Return the [x, y] coordinate for the center point of the cell that contains the specified text.  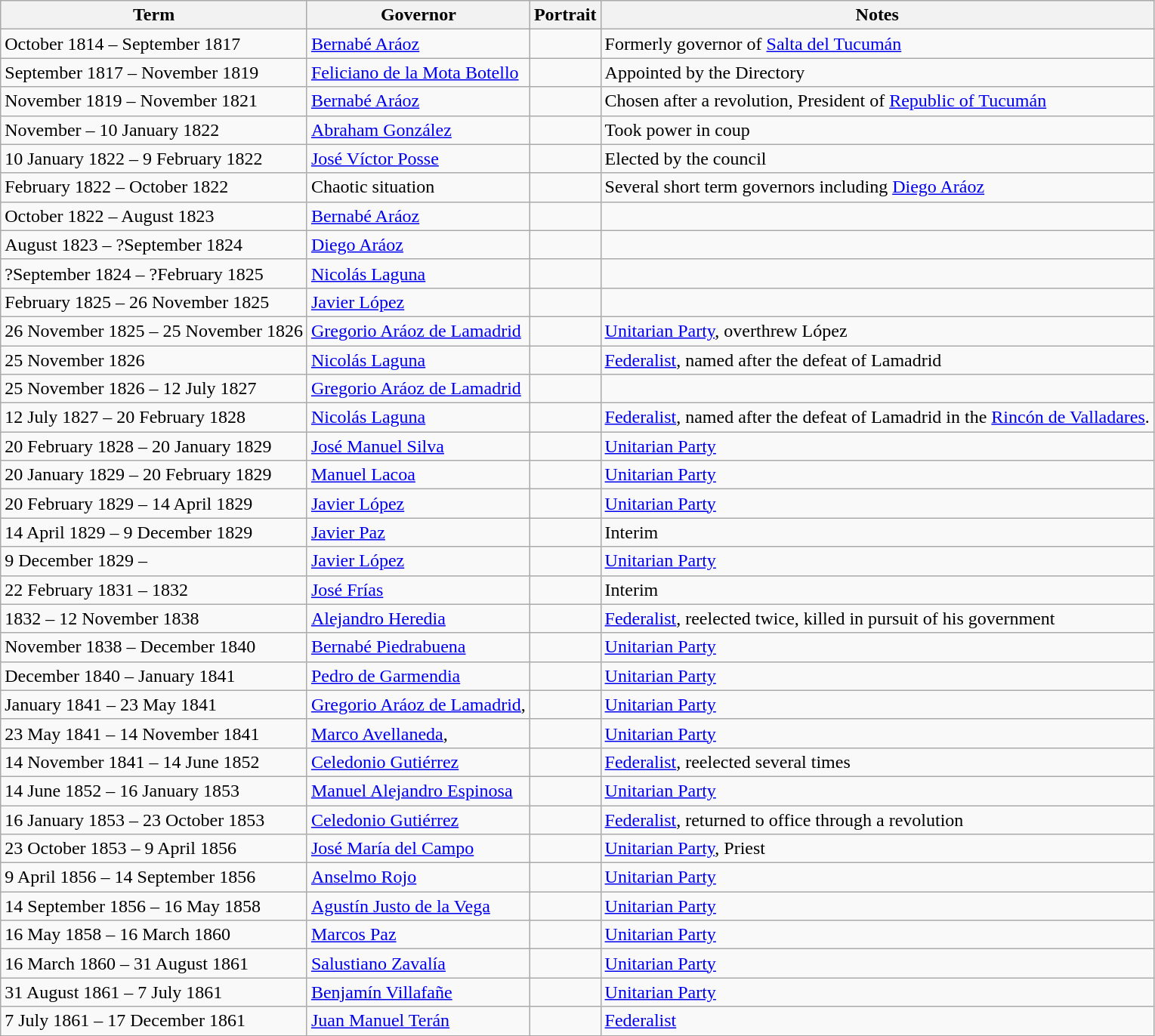
Chaotic situation [418, 187]
16 May 1858 – 16 March 1860 [154, 935]
10 January 1822 – 9 February 1822 [154, 159]
José Víctor Posse [418, 159]
November – 10 January 1822 [154, 130]
Benjamín Villafañe [418, 992]
Notes [877, 15]
January 1841 – 23 May 1841 [154, 705]
16 March 1860 – 31 August 1861 [154, 964]
Alejandro Heredia [418, 618]
25 November 1826 – 12 July 1827 [154, 389]
22 February 1831 – 1832 [154, 590]
Federalist, reelected several times [877, 762]
Several short term governors including Diego Aráoz [877, 187]
23 October 1853 – 9 April 1856 [154, 849]
1832 – 12 November 1838 [154, 618]
Federalist, reelected twice, killed in pursuit of his government [877, 618]
October 1822 – August 1823 [154, 216]
José Frías [418, 590]
Governor [418, 15]
Appointed by the Directory [877, 72]
Pedro de Garmendia [418, 676]
20 February 1829 – 14 April 1829 [154, 504]
Juan Manuel Terán [418, 1021]
Chosen after a revolution, President of Republic of Tucumán [877, 101]
12 July 1827 – 20 February 1828 [154, 418]
?September 1824 – ?February 1825 [154, 273]
16 January 1853 – 23 October 1853 [154, 819]
14 September 1856 – 16 May 1858 [154, 906]
Term [154, 15]
October 1814 – September 1817 [154, 44]
Took power in coup [877, 130]
December 1840 – January 1841 [154, 676]
Feliciano de la Mota Botello [418, 72]
Manuel Alejandro Espinosa [418, 791]
Federalist, named after the defeat of Lamadrid in the Rincón de Valladares. [877, 418]
Formerly governor of Salta del Tucumán [877, 44]
Manuel Lacoa [418, 475]
Diego Aráoz [418, 245]
Abraham González [418, 130]
Federalist, named after the defeat of Lamadrid [877, 360]
20 January 1829 – 20 February 1829 [154, 475]
7 July 1861 – 17 December 1861 [154, 1021]
Marco Avellaneda, [418, 733]
Elected by the council [877, 159]
February 1825 – 26 November 1825 [154, 302]
20 February 1828 – 20 January 1829 [154, 446]
Unitarian Party, overthrew López [877, 331]
February 1822 – October 1822 [154, 187]
Salustiano Zavalía [418, 964]
November 1819 – November 1821 [154, 101]
August 1823 – ?September 1824 [154, 245]
9 April 1856 – 14 September 1856 [154, 877]
14 April 1829 – 9 December 1829 [154, 532]
September 1817 – November 1819 [154, 72]
26 November 1825 – 25 November 1826 [154, 331]
Federalist [877, 1021]
14 November 1841 – 14 June 1852 [154, 762]
Agustín Justo de la Vega [418, 906]
Javier Paz [418, 532]
25 November 1826 [154, 360]
Bernabé Piedrabuena [418, 647]
14 June 1852 – 16 January 1853 [154, 791]
Marcos Paz [418, 935]
November 1838 – December 1840 [154, 647]
José María del Campo [418, 849]
31 August 1861 – 7 July 1861 [154, 992]
Unitarian Party, Priest [877, 849]
Gregorio Aráoz de Lamadrid, [418, 705]
Anselmo Rojo [418, 877]
9 December 1829 – [154, 561]
Federalist, returned to office through a revolution [877, 819]
23 May 1841 – 14 November 1841 [154, 733]
Portrait [565, 15]
José Manuel Silva [418, 446]
